From the cell containing the given text, extract its center point as (x, y) coordinate. 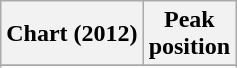
Peakposition (189, 34)
Chart (2012) (72, 34)
